Return the [X, Y] coordinate for the center point of the cell that contains the specified text.  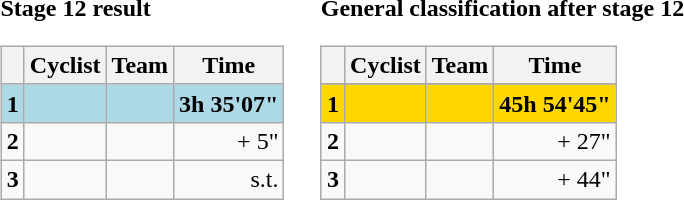
+ 5" [229, 141]
s.t. [229, 179]
+ 27" [555, 141]
45h 54'45" [555, 103]
3h 35'07" [229, 103]
+ 44" [555, 179]
